Scan for the cell matching the given text and deliver its [x, y] coordinate at center. 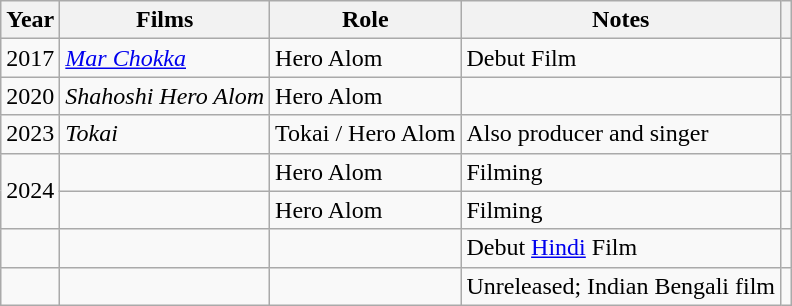
Debut Film [621, 58]
Shahoshi Hero Alom [165, 96]
Debut Hindi Film [621, 248]
2020 [30, 96]
Films [165, 20]
Also producer and singer [621, 134]
Role [366, 20]
Tokai [165, 134]
Year [30, 20]
2023 [30, 134]
Notes [621, 20]
Tokai / Hero Alom [366, 134]
2024 [30, 191]
2017 [30, 58]
Mar Chokka [165, 58]
Unreleased; Indian Bengali film [621, 286]
